Extract the [X, Y] coordinate from the center of the cell holding the provided text.  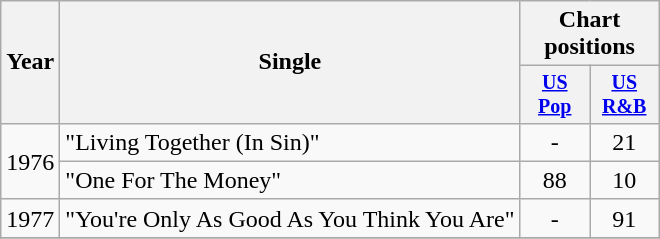
USPop [554, 94]
Chart positions [590, 34]
91 [624, 218]
10 [624, 180]
"One For The Money" [290, 180]
Year [30, 62]
88 [554, 180]
"You're Only As Good As You Think You Are" [290, 218]
USR&B [624, 94]
"Living Together (In Sin)" [290, 142]
21 [624, 142]
Single [290, 62]
1976 [30, 161]
1977 [30, 218]
